Output the (X, Y) coordinate of the center of the cell containing the given text.  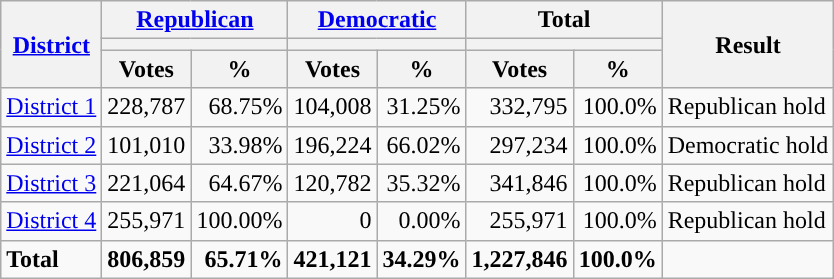
104,008 (332, 107)
0 (332, 221)
34.29% (422, 259)
33.98% (240, 145)
101,010 (146, 145)
297,234 (520, 145)
421,121 (332, 259)
1,227,846 (520, 259)
100.00% (240, 221)
65.71% (240, 259)
35.32% (422, 183)
221,064 (146, 183)
68.75% (240, 107)
64.67% (240, 183)
341,846 (520, 183)
Republican (195, 20)
196,224 (332, 145)
0.00% (422, 221)
Democratic (377, 20)
66.02% (422, 145)
31.25% (422, 107)
332,795 (520, 107)
Result (748, 44)
District 1 (52, 107)
District (52, 44)
806,859 (146, 259)
District 2 (52, 145)
228,787 (146, 107)
Democratic hold (748, 145)
District 4 (52, 221)
120,782 (332, 183)
District 3 (52, 183)
